Return [x, y] of the center of cell containing provided text 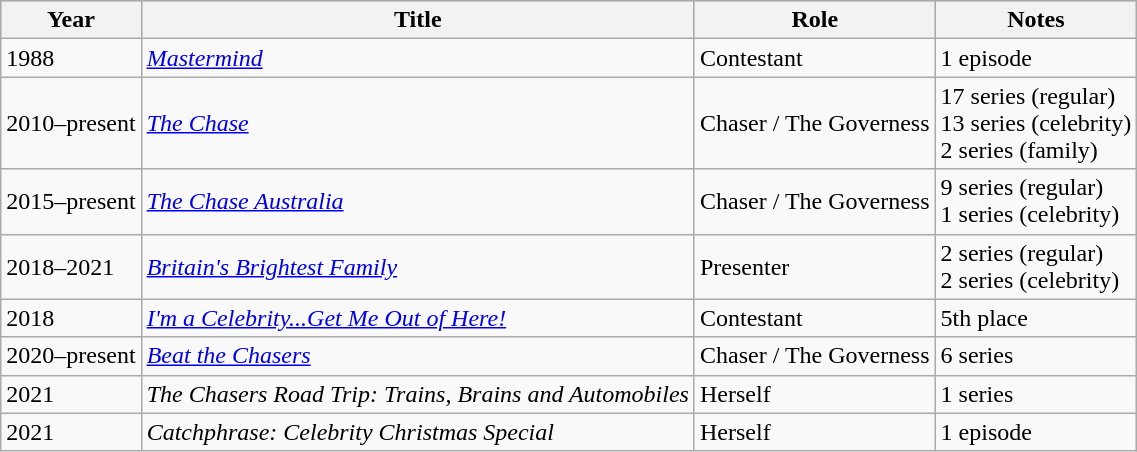
The Chasers Road Trip: Trains, Brains and Automobiles [418, 394]
1 series [1036, 394]
2010–present [71, 123]
Year [71, 20]
Presenter [814, 266]
Mastermind [418, 58]
6 series [1036, 356]
The Chase Australia [418, 202]
The Chase [418, 123]
Role [814, 20]
Title [418, 20]
I'm a Celebrity...Get Me Out of Here! [418, 318]
17 series (regular)13 series (celebrity)2 series (family) [1036, 123]
5th place [1036, 318]
Catchphrase: Celebrity Christmas Special [418, 432]
2 series (regular) 2 series (celebrity) [1036, 266]
2020–present [71, 356]
1988 [71, 58]
Notes [1036, 20]
2015–present [71, 202]
Britain's Brightest Family [418, 266]
2018–2021 [71, 266]
2018 [71, 318]
9 series (regular) 1 series (celebrity) [1036, 202]
Beat the Chasers [418, 356]
